Locate the cell with the specified text and output its (X, Y) center coordinate. 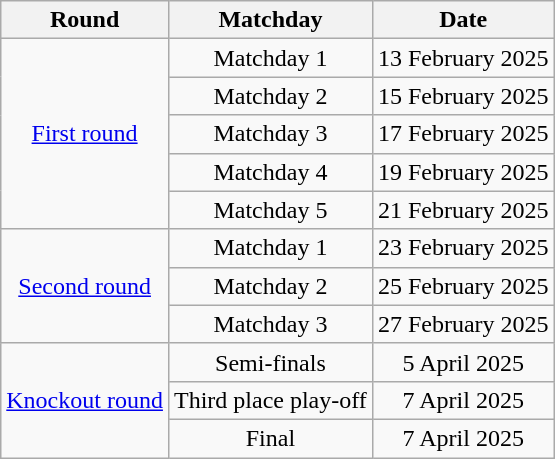
Final (270, 438)
19 February 2025 (463, 172)
25 February 2025 (463, 286)
23 February 2025 (463, 248)
13 February 2025 (463, 58)
Knockout round (85, 400)
Round (85, 20)
Semi-finals (270, 362)
15 February 2025 (463, 96)
Matchday 4 (270, 172)
Matchday (270, 20)
Date (463, 20)
Matchday 5 (270, 210)
5 April 2025 (463, 362)
Third place play-off (270, 400)
First round (85, 134)
Second round (85, 286)
17 February 2025 (463, 134)
21 February 2025 (463, 210)
27 February 2025 (463, 324)
